Extract the [X, Y] coordinate from the center of the cell holding the provided text.  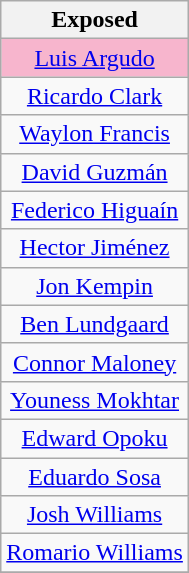
Waylon Francis [95, 134]
Ben Lundgaard [95, 324]
Exposed [95, 20]
Edward Opoku [95, 438]
Connor Maloney [95, 362]
Federico Higuaín [95, 210]
Eduardo Sosa [95, 477]
Jon Kempin [95, 286]
Hector Jiménez [95, 248]
Youness Mokhtar [95, 400]
David Guzmán [95, 172]
Luis Argudo [95, 58]
Romario Williams [95, 553]
Josh Williams [95, 515]
Ricardo Clark [95, 96]
